Locate the cell with the specified text and output its [x, y] center coordinate. 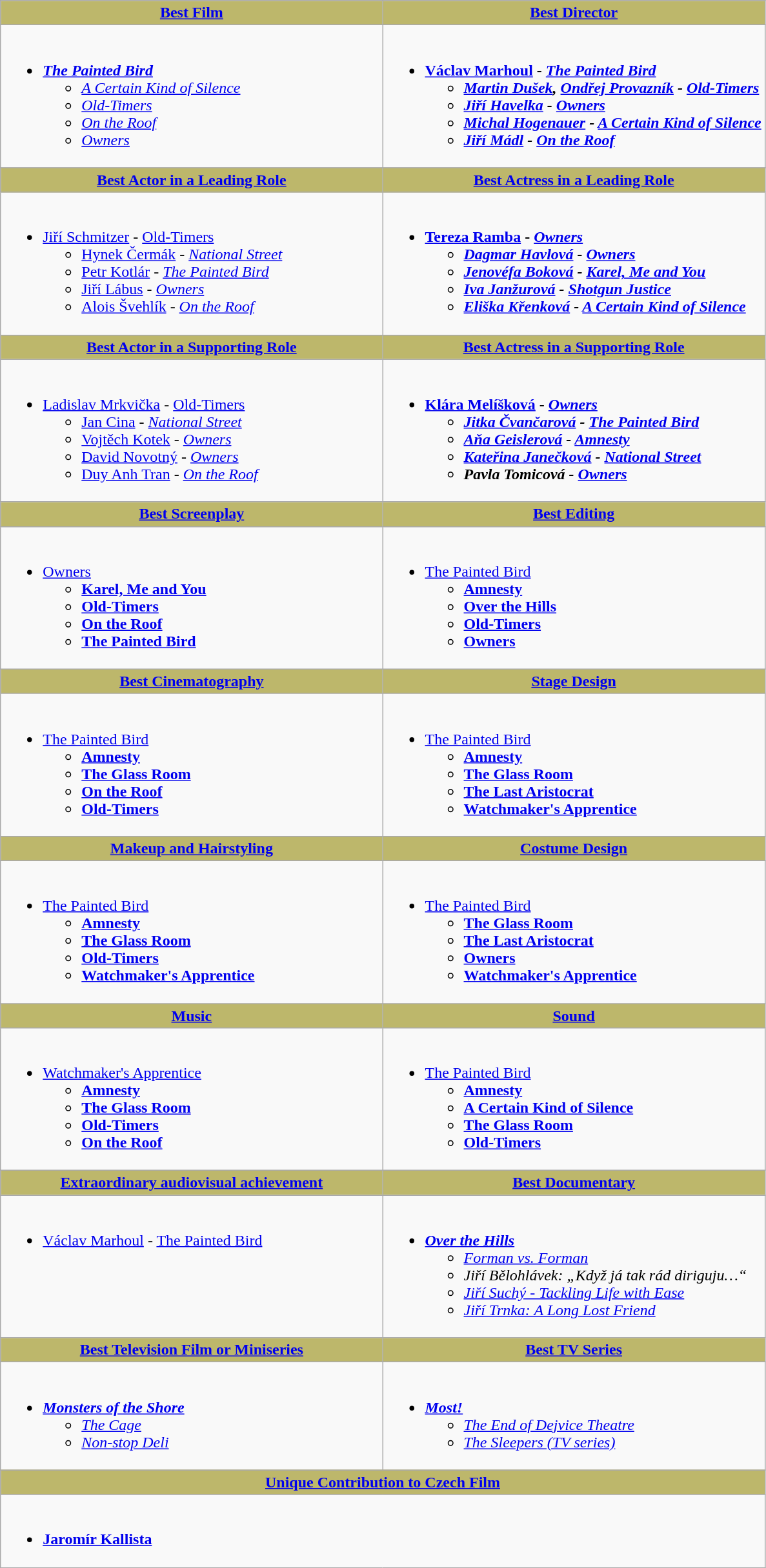
Klára Melíšková - OwnersJitka Čvančarová - The Painted BirdAňa Geislerová - AmnestyKateřina Janečková - National StreetPavla Tomicová - Owners [574, 431]
Best Cinematography [192, 681]
The Painted BirdA Certain Kind of SilenceOld-TimersOn the RoofOwners [192, 97]
Music [192, 1016]
Best Screenplay [192, 514]
Monsters of the ShoreThe CageNon-stop Deli [192, 1416]
Best Film [192, 13]
Stage Design [574, 681]
Sound [574, 1016]
The Painted BirdAmnestyThe Glass RoomThe Last AristocratWatchmaker's Apprentice [574, 765]
Watchmaker's ApprenticeAmnestyThe Glass RoomOld-TimersOn the Roof [192, 1099]
Unique Contribution to Czech Film [383, 1482]
The Painted BirdThe Glass RoomThe Last AristocratOwnersWatchmaker's Apprentice [574, 931]
Best Director [574, 13]
Best Editing [574, 514]
OwnersKarel, Me and YouOld-TimersOn the RoofThe Painted Bird [192, 597]
Jaromír Kallista [383, 1531]
Best Actress in a Leading Role [574, 180]
Best Actor in a Leading Role [192, 180]
Costume Design [574, 848]
Ladislav Mrkvička - Old-TimersJan Cina - National StreetVojtěch Kotek - OwnersDavid Novotný - OwnersDuy Anh Tran - On the Roof [192, 431]
Best TV Series [574, 1350]
Makeup and Hairstyling [192, 848]
Most!The End of Dejvice TheatreThe Sleepers (TV series) [574, 1416]
Best Actress in a Supporting Role [574, 347]
Extraordinary audiovisual achievement [192, 1183]
The Painted BirdAmnestyA Certain Kind of SilenceThe Glass RoomOld-Timers [574, 1099]
The Painted BirdAmnestyThe Glass RoomOn the RoofOld-Timers [192, 765]
Best Actor in a Supporting Role [192, 347]
Best Documentary [574, 1183]
The Painted BirdAmnestyThe Glass RoomOld-TimersWatchmaker's Apprentice [192, 931]
Best Television Film or Miniseries [192, 1350]
The Painted BirdAmnestyOver the HillsOld-TimersOwners [574, 597]
Over the HillsForman vs. FormanJiří Bělohlávek: „Když já tak rád diriguju…“Jiří Suchý - Tackling Life with EaseJiří Trnka: A Long Lost Friend [574, 1267]
Jiří Schmitzer - Old-TimersHynek Čermák - National StreetPetr Kotlár - The Painted BirdJiří Lábus - OwnersAlois Švehlík - On the Roof [192, 263]
Václav Marhoul - The Painted Bird [192, 1267]
